Locate the cell with the specified text and output its [X, Y] center coordinate. 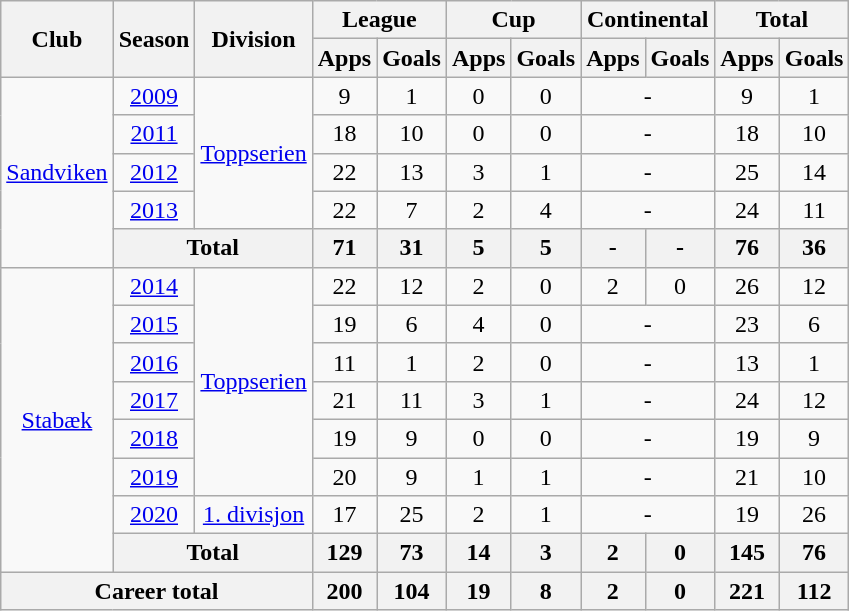
Career total [156, 591]
Sandviken [57, 172]
2009 [154, 96]
73 [412, 553]
221 [747, 591]
2013 [154, 210]
112 [814, 591]
17 [344, 515]
1. divisjon [254, 515]
7 [412, 210]
2011 [154, 134]
2014 [154, 286]
145 [747, 553]
League [379, 20]
2012 [154, 172]
2016 [154, 362]
23 [747, 324]
104 [412, 591]
Club [57, 39]
129 [344, 553]
Season [154, 39]
31 [412, 248]
71 [344, 248]
2020 [154, 515]
8 [546, 591]
2015 [154, 324]
Division [254, 39]
2019 [154, 477]
Stabæk [57, 419]
Continental [648, 20]
20 [344, 477]
2018 [154, 438]
36 [814, 248]
2017 [154, 400]
200 [344, 591]
Cup [513, 20]
